Search for the cell housing the specified text and yield its [X, Y] center coordinate. 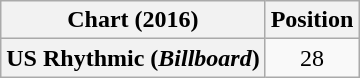
Chart (2016) [133, 20]
Position [312, 20]
US Rhythmic (Billboard) [133, 58]
28 [312, 58]
